From the cell containing the given text, extract its center point as (X, Y) coordinate. 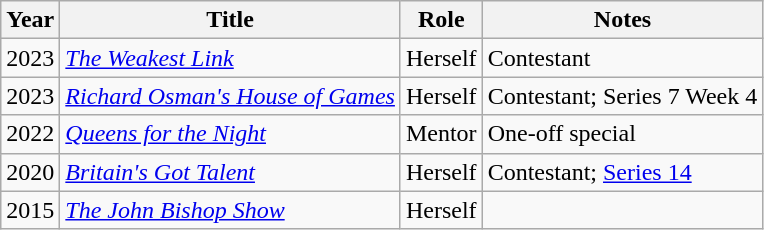
Role (441, 20)
2022 (30, 134)
2020 (30, 172)
2015 (30, 210)
Britain's Got Talent (230, 172)
One-off special (622, 134)
Year (30, 20)
Mentor (441, 134)
The Weakest Link (230, 58)
Contestant; Series 14 (622, 172)
Contestant (622, 58)
Richard Osman's House of Games (230, 96)
The John Bishop Show (230, 210)
Contestant; Series 7 Week 4 (622, 96)
Title (230, 20)
Queens for the Night (230, 134)
Notes (622, 20)
